Output the [x, y] coordinate of the center of the cell containing the given text.  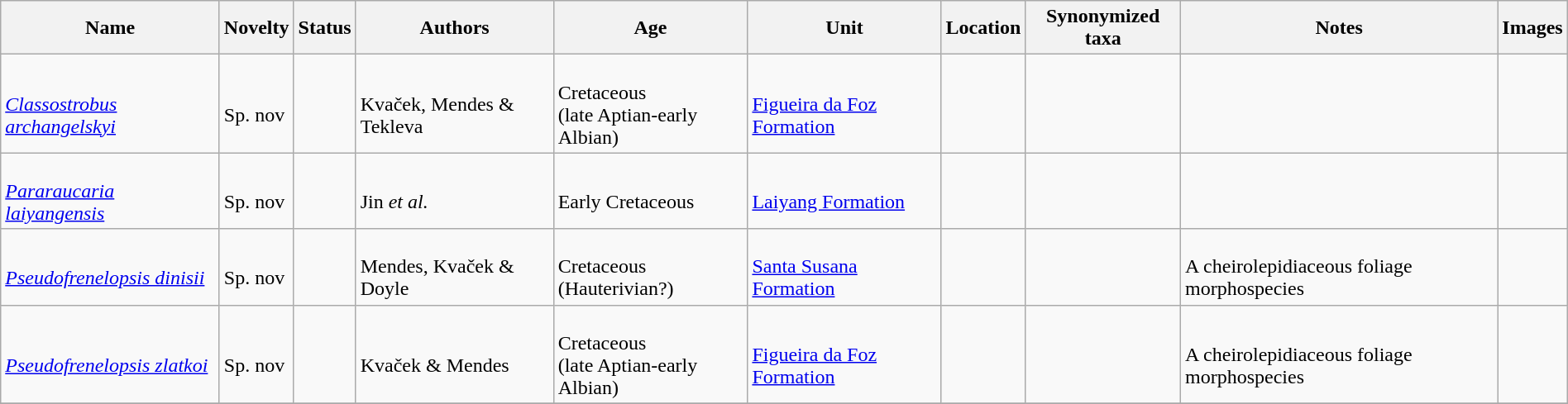
Kvaček & Mendes [455, 354]
Authors [455, 28]
Novelty [256, 28]
Mendes, Kvaček & Doyle [455, 267]
Classostrobus archangelskyi [111, 104]
Pararaucaria laiyangensis [111, 191]
Unit [844, 28]
Kvaček, Mendes & Tekleva [455, 104]
Images [1532, 28]
Name [111, 28]
Pseudofrenelopsis zlatkoi [111, 354]
Laiyang Formation [844, 191]
Santa Susana Formation [844, 267]
Early Cretaceous [650, 191]
Synonymized taxa [1103, 28]
Notes [1340, 28]
Location [983, 28]
Jin et al. [455, 191]
Pseudofrenelopsis dinisii [111, 267]
Cretaceous (Hauterivian?) [650, 267]
Status [324, 28]
Age [650, 28]
